Locate the cell with the specified text and output its [x, y] center coordinate. 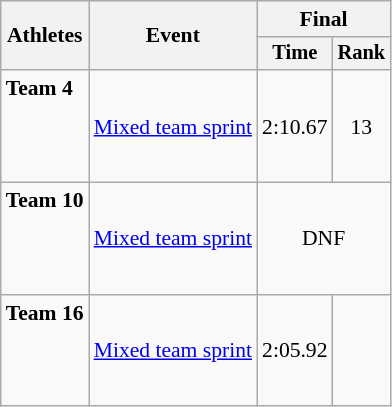
13 [362, 126]
Rank [362, 54]
Event [173, 36]
DNF [324, 239]
2:05.92 [294, 351]
Team 16 [45, 351]
Athletes [45, 36]
Team 4 [45, 126]
Team 10 [45, 239]
Time [294, 54]
Final [324, 19]
2:10.67 [294, 126]
